Pinpoint the cell where the given text exists, returning its (X, Y) midpoint coordinate. 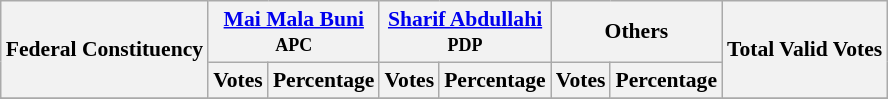
Others (636, 32)
Mai Mala BuniAPC (294, 32)
Federal Constituency (104, 50)
Sharif AbdullahiPDP (464, 32)
Total Valid Votes (804, 50)
